Detect which cell encompasses the target text, then output its [x, y] center coordinate. 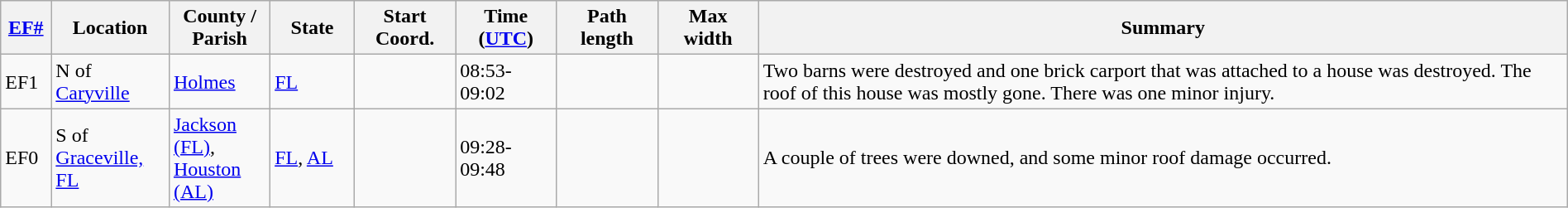
State [313, 28]
08:53-09:02 [506, 81]
EF# [26, 28]
A couple of trees were downed, and some minor roof damage occurred. [1163, 157]
EF1 [26, 81]
Summary [1163, 28]
09:28-09:48 [506, 157]
Holmes [219, 81]
Start Coord. [404, 28]
FL [313, 81]
County / Parish [219, 28]
Max width [708, 28]
Location [111, 28]
EF0 [26, 157]
Path length [607, 28]
N of Caryville [111, 81]
Time (UTC) [506, 28]
S of Graceville, FL [111, 157]
Jackson (FL), Houston (AL) [219, 157]
FL, AL [313, 157]
